Locate the cell with the specified text and output its [x, y] center coordinate. 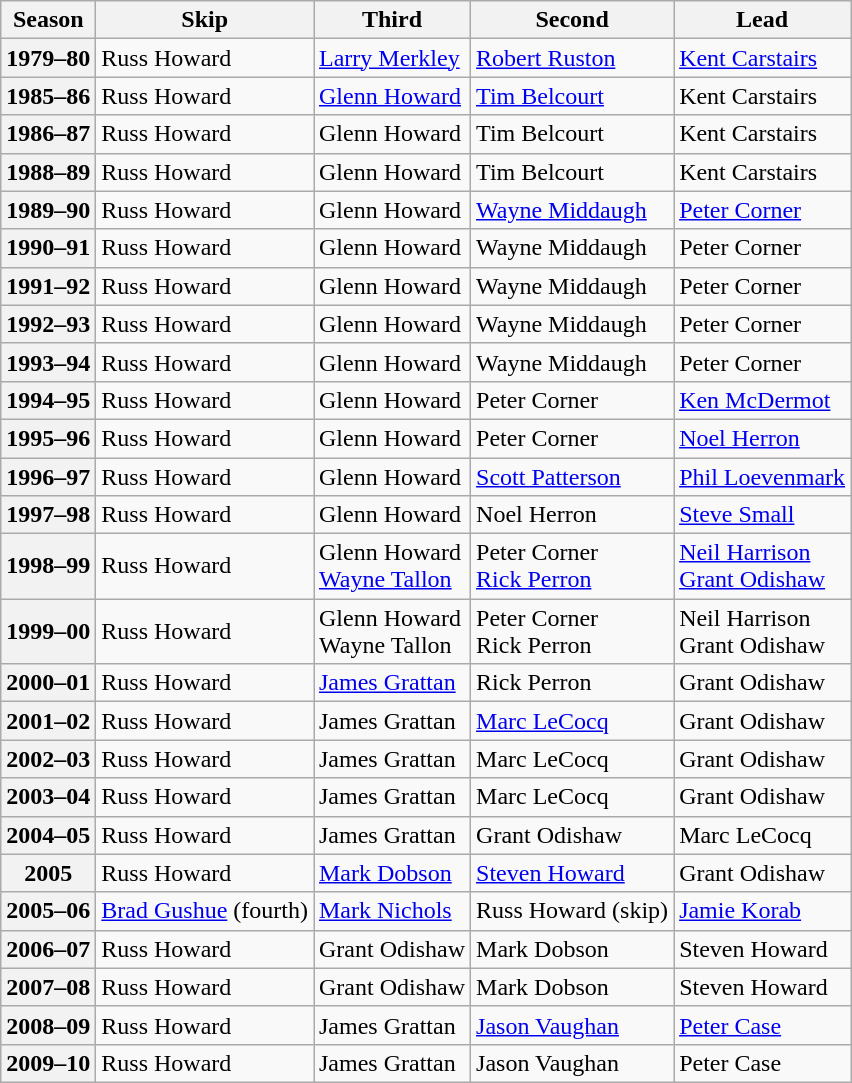
1989–90 [48, 210]
2008–09 [48, 1025]
2006–07 [48, 949]
1991–92 [48, 286]
1997–98 [48, 515]
1994–95 [48, 400]
2004–05 [48, 835]
Brad Gushue (fourth) [205, 911]
2007–08 [48, 987]
2009–10 [48, 1063]
Rick Perron [572, 683]
Lead [762, 20]
2000–01 [48, 683]
1995–96 [48, 438]
2005–06 [48, 911]
Jamie Korab [762, 911]
1979–80 [48, 58]
1993–94 [48, 362]
2005 [48, 873]
Second [572, 20]
Skip [205, 20]
Robert Ruston [572, 58]
Mark Nichols [392, 911]
1992–93 [48, 324]
2003–04 [48, 797]
1985–86 [48, 96]
Russ Howard (skip) [572, 911]
Third [392, 20]
1998–99 [48, 566]
2001–02 [48, 721]
Larry Merkley [392, 58]
Season [48, 20]
1996–97 [48, 477]
Phil Loevenmark [762, 477]
2002–03 [48, 759]
1986–87 [48, 134]
1999–00 [48, 632]
Steve Small [762, 515]
Scott Patterson [572, 477]
1990–91 [48, 248]
Ken McDermot [762, 400]
1988–89 [48, 172]
